Detect which cell encompasses the target text, then output its [X, Y] center coordinate. 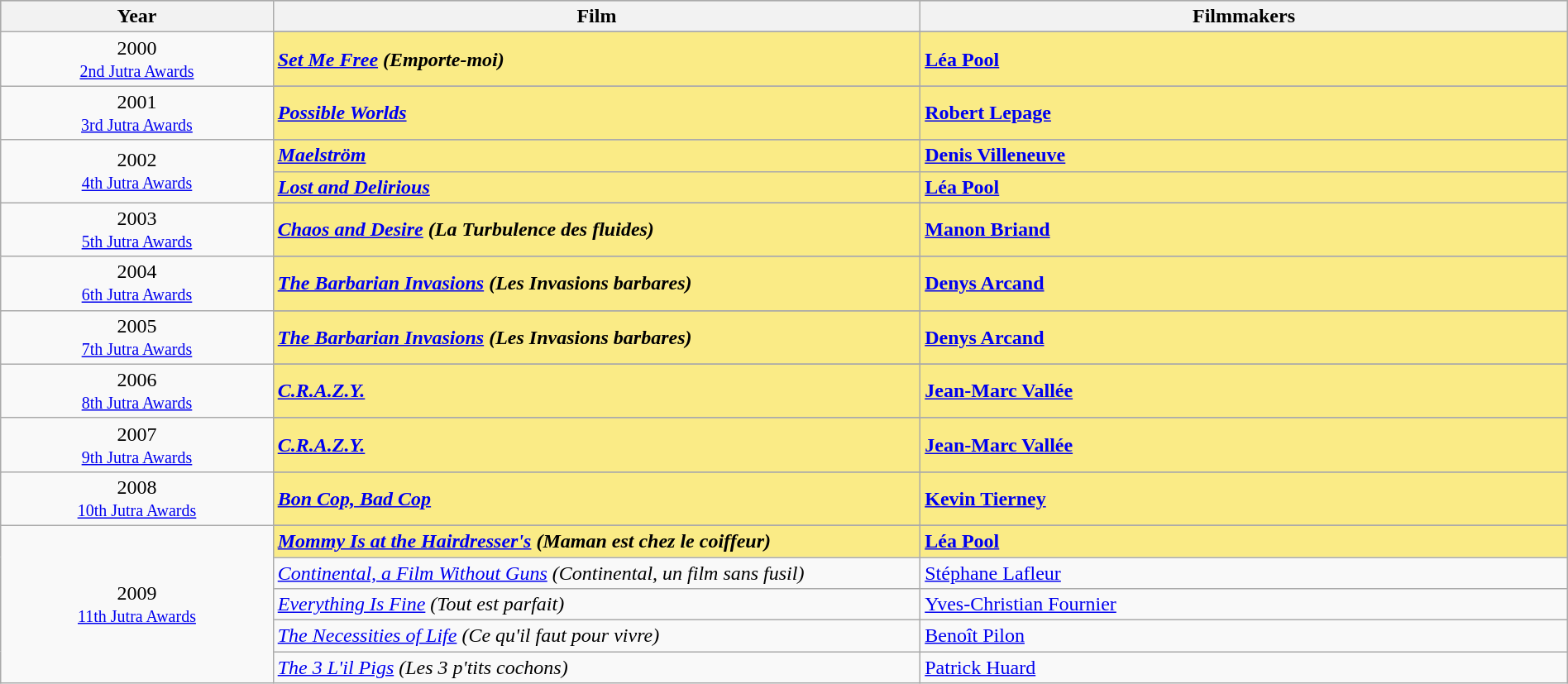
Benoît Pilon [1244, 636]
Year [137, 17]
Stéphane Lafleur [1244, 573]
Patrick Huard [1244, 667]
Possible Worlds [597, 112]
2001 3rd Jutra Awards [137, 112]
Yves-Christian Fournier [1244, 605]
Manon Briand [1244, 230]
Bon Cop, Bad Cop [597, 498]
2007 9th Jutra Awards [137, 445]
Maelström [597, 155]
2002 4th Jutra Awards [137, 171]
Film [597, 17]
Kevin Tierney [1244, 498]
Set Me Free (Emporte-moi) [597, 60]
Lost and Delirious [597, 187]
Denis Villeneuve [1244, 155]
2006 8th Jutra Awards [137, 390]
2003 5th Jutra Awards [137, 230]
2008 10th Jutra Awards [137, 498]
2005 7th Jutra Awards [137, 337]
2004 6th Jutra Awards [137, 283]
Everything Is Fine (Tout est parfait) [597, 605]
Continental, a Film Without Guns (Continental, un film sans fusil) [597, 573]
Mommy Is at the Hairdresser's (Maman est chez le coiffeur) [597, 541]
2009 11th Jutra Awards [137, 604]
Filmmakers [1244, 17]
Chaos and Desire (La Turbulence des fluides) [597, 230]
Robert Lepage [1244, 112]
2000 2nd Jutra Awards [137, 60]
The Necessities of Life (Ce qu'il faut pour vivre) [597, 636]
The 3 L'il Pigs (Les 3 p'tits cochons) [597, 667]
